From the cell containing the given text, extract its center point as (x, y) coordinate. 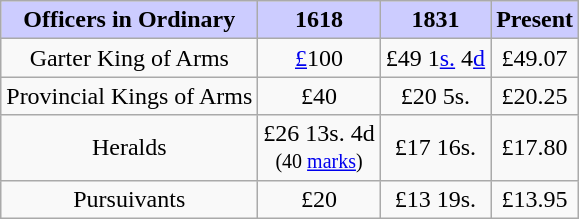
£49 1s. 4d (435, 58)
£17 16s. (435, 148)
Heralds (130, 148)
£20 (319, 199)
£17.80 (535, 148)
1618 (319, 20)
£26 13s. 4d(40 marks) (319, 148)
£20.25 (535, 96)
1831 (435, 20)
£20 5s. (435, 96)
£13 19s. (435, 199)
£100 (319, 58)
Garter King of Arms (130, 58)
£13.95 (535, 199)
£40 (319, 96)
Officers in Ordinary (130, 20)
£49.07 (535, 58)
Present (535, 20)
Pursuivants (130, 199)
Provincial Kings of Arms (130, 96)
